Provide the (x, y) coordinate of the cell's center where the given text is located.  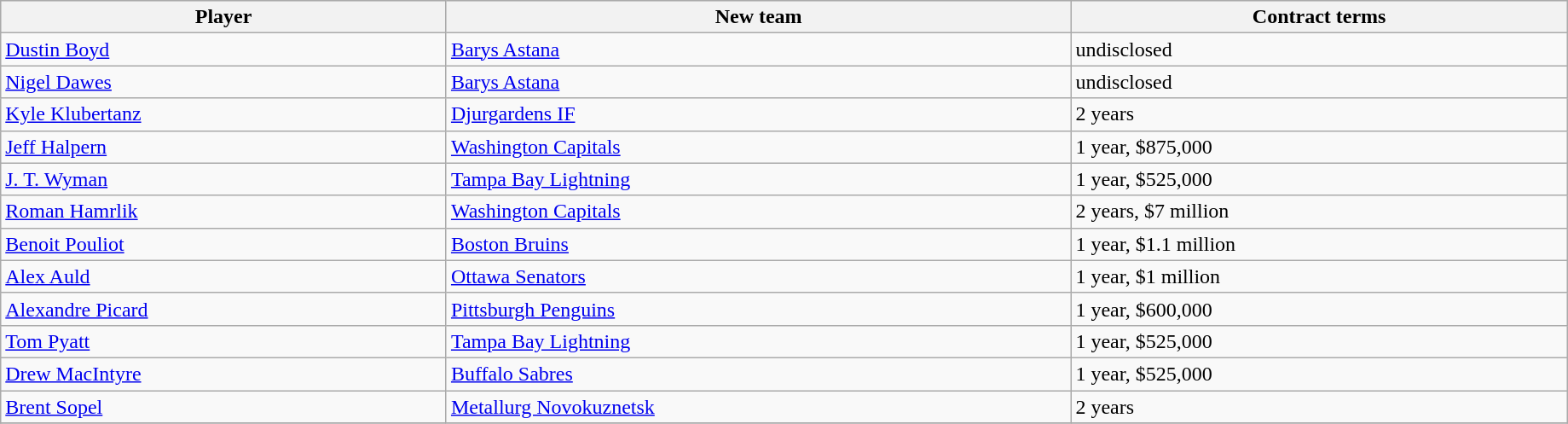
Tom Pyatt (223, 341)
Roman Hamrlik (223, 212)
Boston Bruins (758, 244)
Drew MacIntyre (223, 374)
Dustin Boyd (223, 49)
Metallurg Novokuznetsk (758, 407)
Alexandre Picard (223, 309)
Jeff Halpern (223, 147)
Djurgardens IF (758, 114)
Benoit Pouliot (223, 244)
1 year, $1.1 million (1320, 244)
Nigel Dawes (223, 82)
1 year, $600,000 (1320, 309)
Player (223, 17)
Pittsburgh Penguins (758, 309)
Contract terms (1320, 17)
J. T. Wyman (223, 179)
Brent Sopel (223, 407)
New team (758, 17)
2 years, $7 million (1320, 212)
Buffalo Sabres (758, 374)
Kyle Klubertanz (223, 114)
Alex Auld (223, 276)
1 year, $1 million (1320, 276)
Ottawa Senators (758, 276)
1 year, $875,000 (1320, 147)
